Pinpoint the cell where the given text exists, returning its [x, y] midpoint coordinate. 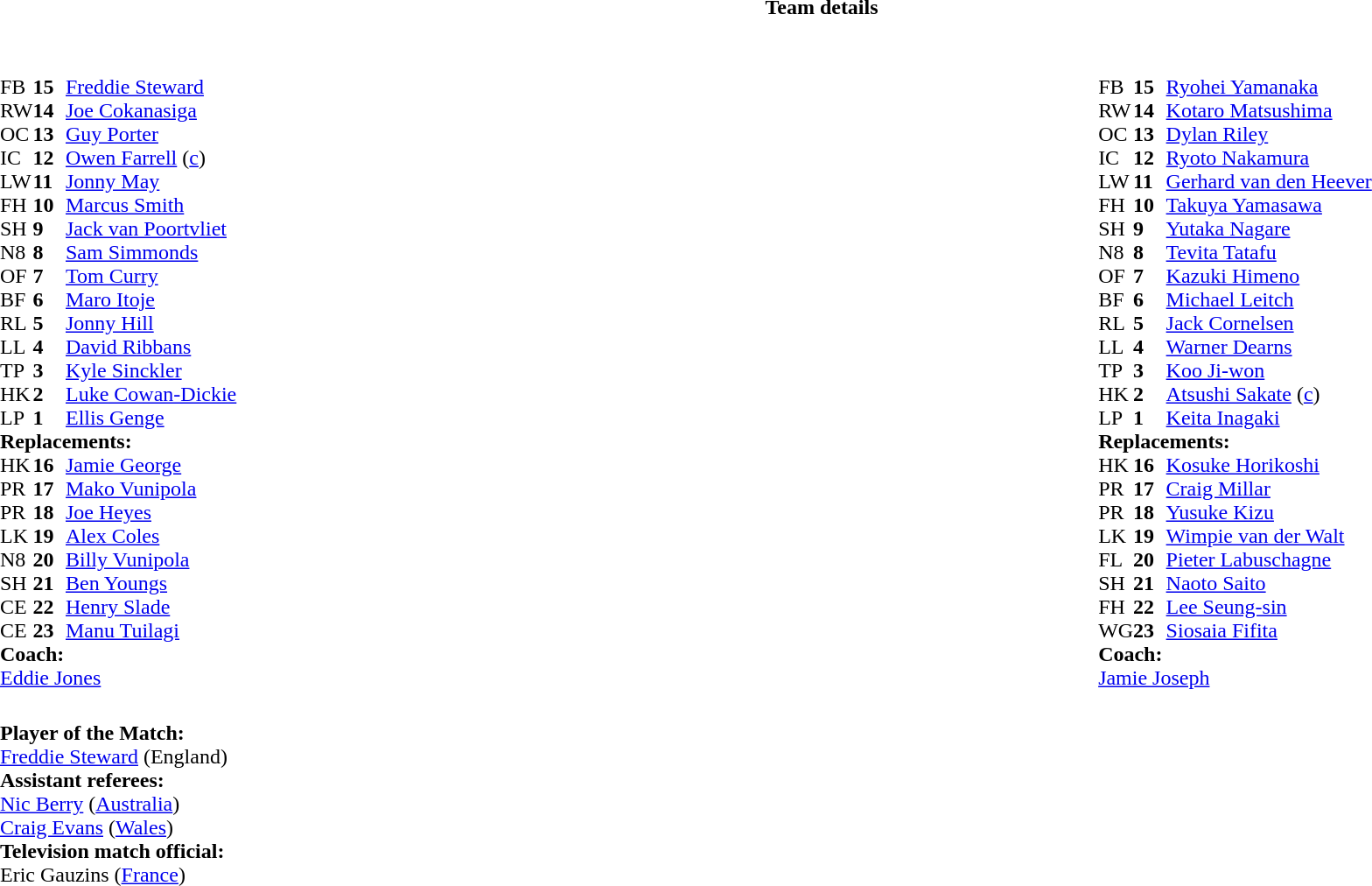
Joe Heyes [150, 513]
Sam Simmonds [150, 252]
Freddie Steward [150, 88]
Lee Seung-sin [1269, 608]
Siosaia Fifita [1269, 630]
Tom Curry [150, 277]
Marcus Smith [150, 205]
Takuya Yamasawa [1269, 205]
Billy Vunipola [150, 560]
Dylan Riley [1269, 135]
FL [1116, 560]
Warner Dearns [1269, 347]
Pieter Labuschagne [1269, 560]
Ellis Genge [150, 418]
Gerhard van den Heever [1269, 182]
Wimpie van der Walt [1269, 536]
Ryohei Yamanaka [1269, 88]
David Ribbans [150, 347]
Jack Cornelsen [1269, 324]
Jonny May [150, 182]
WG [1116, 630]
Manu Tuilagi [150, 630]
Jamie George [150, 466]
Michael Leitch [1269, 299]
Mako Vunipola [150, 489]
Jonny Hill [150, 324]
Tevita Tatafu [1269, 252]
Kazuki Himeno [1269, 277]
Alex Coles [150, 536]
Jack van Poortvliet [150, 229]
Yusuke Kizu [1269, 513]
Jamie Joseph [1235, 678]
Maro Itoje [150, 299]
Joe Cokanasiga [150, 110]
Koo Ji-won [1269, 371]
Eddie Jones [118, 678]
Kyle Sinckler [150, 371]
Keita Inagaki [1269, 418]
Luke Cowan-Dickie [150, 394]
Atsushi Sakate (c) [1269, 394]
Ryoto Nakamura [1269, 158]
Craig Millar [1269, 489]
Owen Farrell (c) [150, 158]
Yutaka Nagare [1269, 229]
Kosuke Horikoshi [1269, 466]
Henry Slade [150, 608]
Naoto Saito [1269, 583]
Kotaro Matsushima [1269, 110]
Ben Youngs [150, 583]
Guy Porter [150, 135]
